Determine the (X, Y) coordinate at the center of the cell enclosing the given text.  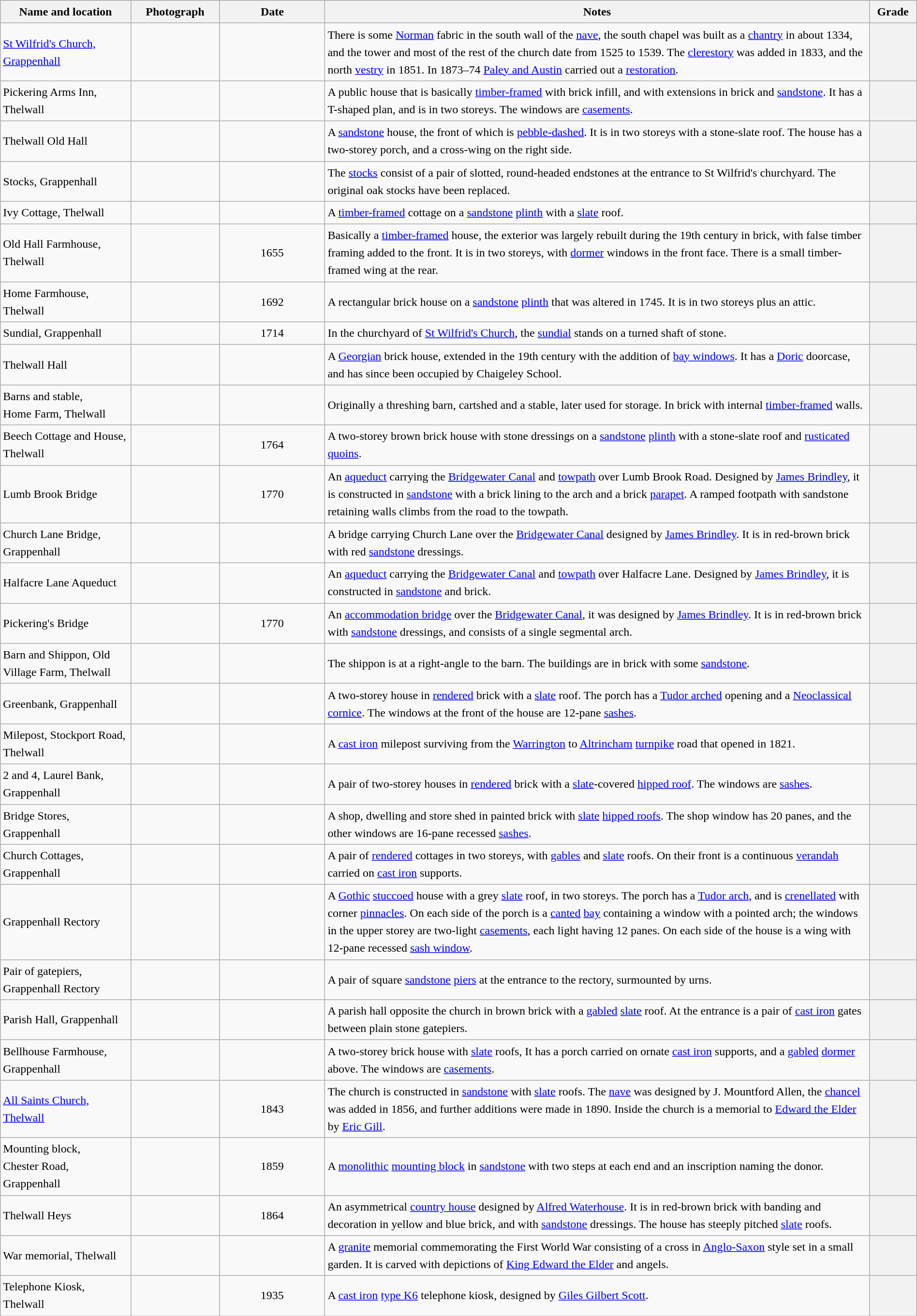
A pair of two-storey houses in rendered brick with a slate-covered hipped roof. The windows are sashes. (597, 784)
A monolithic mounting block in sandstone with two steps at each end and an inscription naming the donor. (597, 1166)
Notes (597, 12)
Bellhouse Farmhouse, Grappenhall (66, 1060)
Name and location (66, 12)
Barn and Shippon, Old Village Farm, Thelwall (66, 664)
Originally a threshing barn, cartshed and a stable, later used for storage. In brick with internal timber-framed walls. (597, 404)
A cast iron type K6 telephone kiosk, designed by Giles Gilbert Scott. (597, 1296)
Parish Hall, Grappenhall (66, 1020)
St Wilfrid's Church, Grappenhall (66, 52)
Thelwall Heys (66, 1215)
1843 (272, 1109)
Grade (893, 12)
Pair of gatepiers, Grappenhall Rectory (66, 979)
1859 (272, 1166)
In the churchyard of St Wilfrid's Church, the sundial stands on a turned shaft of stone. (597, 333)
A cast iron milepost surviving from the Warrington to Altrincham turnpike road that opened in 1821. (597, 744)
Stocks, Grappenhall (66, 181)
Date (272, 12)
Telephone Kiosk, Thelwall (66, 1296)
1935 (272, 1296)
Old Hall Farmhouse, Thelwall (66, 253)
Thelwall Old Hall (66, 141)
Bridge Stores, Grappenhall (66, 824)
2 and 4, Laurel Bank, Grappenhall (66, 784)
Mounting block,Chester Road, Grappenhall (66, 1166)
Sundial, Grappenhall (66, 333)
An aqueduct carrying the Bridgewater Canal and towpath over Halfacre Lane. Designed by James Brindley, it is constructed in sandstone and brick. (597, 583)
A two-storey brick house with slate roofs, It has a porch carried on ornate cast iron supports, and a gabled dormer above. The windows are casements. (597, 1060)
Pickering's Bridge (66, 623)
A pair of square sandstone piers at the entrance to the rectory, surmounted by urns. (597, 979)
Home Farmhouse, Thelwall (66, 302)
Barns and stable,Home Farm, Thelwall (66, 404)
Beech Cottage and House, Thelwall (66, 445)
1714 (272, 333)
Church Cottages, Grappenhall (66, 864)
A two-storey brown brick house with stone dressings on a sandstone plinth with a stone-slate roof and rusticated quoins. (597, 445)
Church Lane Bridge, Grappenhall (66, 543)
A pair of rendered cottages in two storeys, with gables and slate roofs. On their front is a continuous verandah carried on cast iron supports. (597, 864)
1655 (272, 253)
Grappenhall Rectory (66, 922)
A rectangular brick house on a sandstone plinth that was altered in 1745. It is in two storeys plus an attic. (597, 302)
All Saints Church, Thelwall (66, 1109)
Greenbank, Grappenhall (66, 703)
A bridge carrying Church Lane over the Bridgewater Canal designed by James Brindley. It is in red-brown brick with red sandstone dressings. (597, 543)
Ivy Cottage, Thelwall (66, 213)
Photograph (175, 12)
Halfacre Lane Aqueduct (66, 583)
The shippon is at a right-angle to the barn. The buildings are in brick with some sandstone. (597, 664)
Thelwall Hall (66, 365)
1764 (272, 445)
Pickering Arms Inn, Thelwall (66, 101)
A timber-framed cottage on a sandstone plinth with a slate roof. (597, 213)
Milepost, Stockport Road, Thelwall (66, 744)
1864 (272, 1215)
War memorial, Thelwall (66, 1256)
1692 (272, 302)
Lumb Brook Bridge (66, 494)
